Scan for the cell matching the given text and deliver its [x, y] coordinate at center. 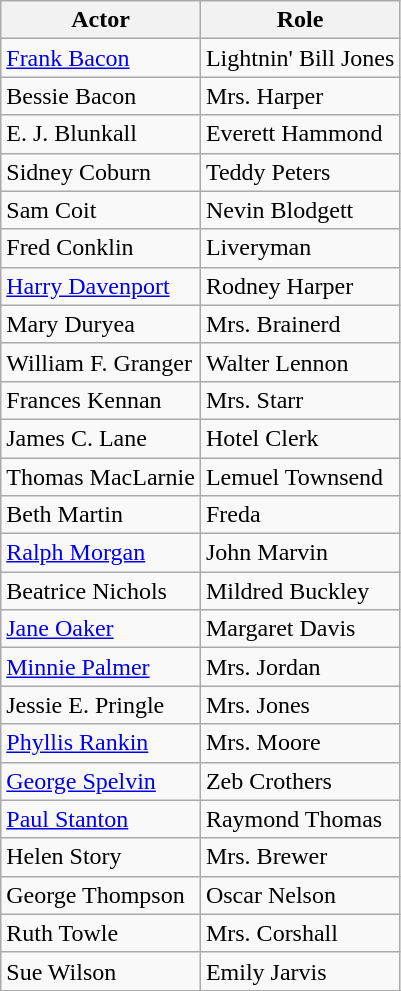
Helen Story [101, 857]
Oscar Nelson [300, 895]
Harry Davenport [101, 286]
Freda [300, 515]
Zeb Crothers [300, 781]
Ralph Morgan [101, 553]
Rodney Harper [300, 286]
Raymond Thomas [300, 819]
Mrs. Starr [300, 400]
Actor [101, 20]
Ruth Towle [101, 933]
Liveryman [300, 248]
Margaret Davis [300, 629]
George Spelvin [101, 781]
Walter Lennon [300, 362]
Frank Bacon [101, 58]
Mrs. Harper [300, 96]
Phyllis Rankin [101, 743]
Mrs. Brewer [300, 857]
Role [300, 20]
John Marvin [300, 553]
William F. Granger [101, 362]
Mrs. Corshall [300, 933]
Mrs. Brainerd [300, 324]
Sam Coit [101, 210]
Lemuel Townsend [300, 477]
Thomas MacLarnie [101, 477]
James C. Lane [101, 438]
Mrs. Jordan [300, 667]
Hotel Clerk [300, 438]
Teddy Peters [300, 172]
E. J. Blunkall [101, 134]
Lightnin' Bill Jones [300, 58]
Mrs. Moore [300, 743]
Jane Oaker [101, 629]
Mildred Buckley [300, 591]
Beth Martin [101, 515]
Beatrice Nichols [101, 591]
Everett Hammond [300, 134]
Minnie Palmer [101, 667]
Paul Stanton [101, 819]
Jessie E. Pringle [101, 705]
Emily Jarvis [300, 971]
Frances Kennan [101, 400]
Fred Conklin [101, 248]
Bessie Bacon [101, 96]
Sidney Coburn [101, 172]
Mrs. Jones [300, 705]
George Thompson [101, 895]
Sue Wilson [101, 971]
Mary Duryea [101, 324]
Nevin Blodgett [300, 210]
